Determine the [X, Y] coordinate at the center of the cell enclosing the given text.  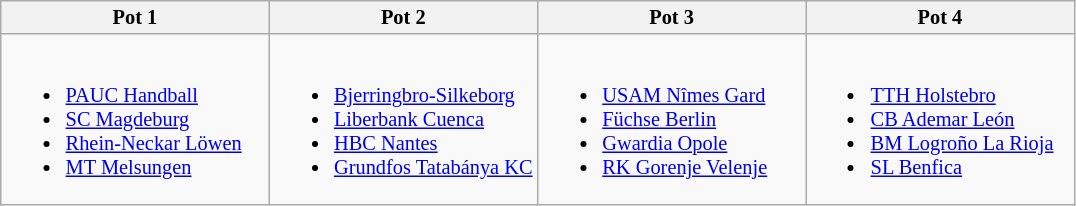
Pot 2 [403, 17]
Bjerringbro-Silkeborg Liberbank Cuenca HBC Nantes Grundfos Tatabánya KC [403, 119]
PAUC Handball SC Magdeburg Rhein-Neckar Löwen MT Melsungen [135, 119]
Pot 3 [671, 17]
TTH Holstebro CB Ademar León BM Logroño La Rioja SL Benfica [940, 119]
USAM Nîmes Gard Füchse Berlin Gwardia Opole RK Gorenje Velenje [671, 119]
Pot 1 [135, 17]
Pot 4 [940, 17]
